Provide the [X, Y] coordinate of the cell's center where the given text is located.  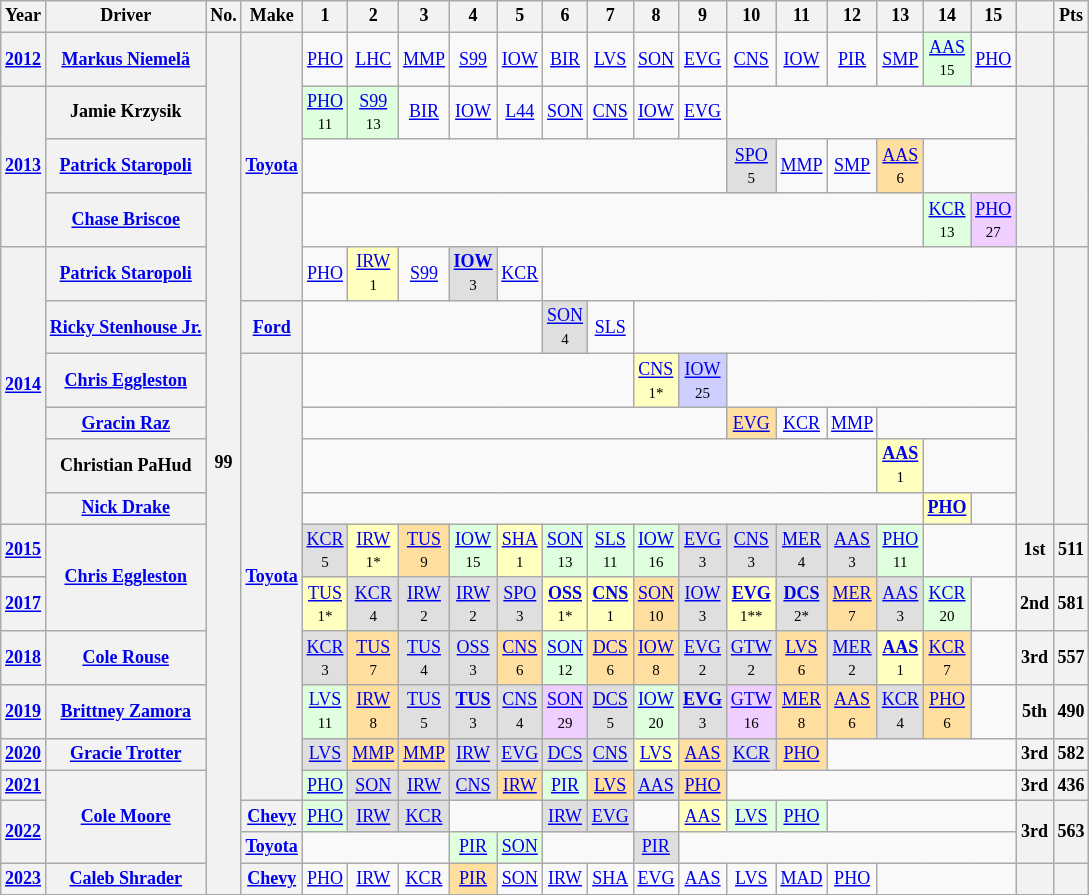
TUS9 [424, 551]
2018 [24, 658]
OSS3 [473, 658]
13 [900, 16]
OSS1* [566, 604]
Gracin Raz [126, 424]
2019 [24, 712]
AAS15 [947, 59]
1st [1035, 551]
2nd [1035, 604]
CNS3 [751, 551]
SON10 [656, 604]
KCR3 [325, 658]
S9913 [374, 113]
MER8 [802, 712]
IOW16 [656, 551]
11 [802, 16]
KCR7 [947, 658]
5 [520, 16]
Cole Rouse [126, 658]
2020 [24, 754]
SLS11 [610, 551]
SON4 [566, 327]
2013 [24, 166]
563 [1071, 832]
CNS1* [656, 381]
EVG1** [751, 604]
DCS5 [610, 712]
CNS6 [520, 658]
2012 [24, 59]
LHC [374, 59]
Driver [126, 16]
Gracie Trotter [126, 754]
14 [947, 16]
TUS1* [325, 604]
2022 [24, 832]
Cole Moore [126, 817]
KCR5 [325, 551]
IRW1* [374, 551]
SHA1 [520, 551]
MER7 [852, 604]
6 [566, 16]
Markus Niemelä [126, 59]
LVS6 [802, 658]
KCR13 [947, 220]
Nick Drake [126, 508]
2021 [24, 786]
CNS1 [610, 604]
Year [24, 16]
Caleb Shrader [126, 878]
8 [656, 16]
582 [1071, 754]
IOW25 [703, 381]
No. [224, 16]
15 [994, 16]
2017 [24, 604]
IOW8 [656, 658]
PHO6 [947, 712]
490 [1071, 712]
1 [325, 16]
EVG2 [703, 658]
Pts [1071, 16]
DCS2* [802, 604]
TUS7 [374, 658]
2023 [24, 878]
Ford [272, 327]
SON12 [566, 658]
DCS6 [610, 658]
MER4 [802, 551]
436 [1071, 786]
TUS3 [473, 712]
7 [610, 16]
PHO27 [994, 220]
TUS5 [424, 712]
GTW2 [751, 658]
4 [473, 16]
9 [703, 16]
12 [852, 16]
Brittney Zamora [126, 712]
IOW15 [473, 551]
10 [751, 16]
Christian PaHud [126, 466]
2 [374, 16]
GTW16 [751, 712]
SPO5 [751, 166]
SLS [610, 327]
L44 [520, 113]
99 [224, 463]
DCS [566, 754]
SHA [610, 878]
511 [1071, 551]
MAD [802, 878]
Ricky Stenhouse Jr. [126, 327]
IRW1 [374, 274]
2014 [24, 386]
Make [272, 16]
5th [1035, 712]
LVS11 [325, 712]
SON13 [566, 551]
TUS4 [424, 658]
3 [424, 16]
557 [1071, 658]
SPO3 [520, 604]
IOW20 [656, 712]
IRW8 [374, 712]
CNS4 [520, 712]
Jamie Krzysik [126, 113]
2015 [24, 551]
581 [1071, 604]
MER2 [852, 658]
KCR20 [947, 604]
Chase Briscoe [126, 220]
SON29 [566, 712]
